Pinpoint the cell where the given text exists, returning its (X, Y) midpoint coordinate. 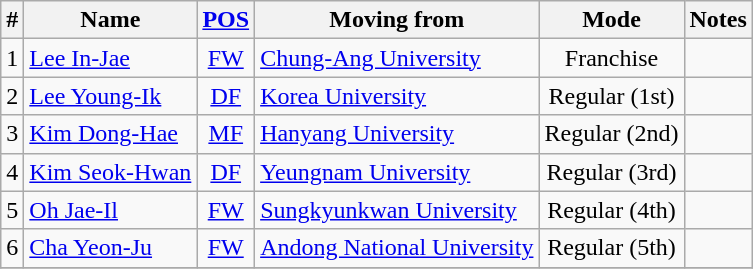
Regular (4th) (612, 210)
Notes (718, 20)
3 (12, 134)
Oh Jae-Il (110, 210)
Moving from (397, 20)
Regular (2nd) (612, 134)
Kim Seok-Hwan (110, 172)
Chung-Ang University (397, 58)
Franchise (612, 58)
Cha Yeon-Ju (110, 248)
Kim Dong-Hae (110, 134)
Regular (3rd) (612, 172)
Sungkyunkwan University (397, 210)
# (12, 20)
Yeungnam University (397, 172)
POS (226, 20)
Name (110, 20)
5 (12, 210)
MF (226, 134)
4 (12, 172)
2 (12, 96)
Korea University (397, 96)
Lee In-Jae (110, 58)
1 (12, 58)
Lee Young-Ik (110, 96)
Andong National University (397, 248)
Hanyang University (397, 134)
Regular (1st) (612, 96)
6 (12, 248)
Mode (612, 20)
Regular (5th) (612, 248)
